Pinpoint the cell where the given text exists, returning its (x, y) midpoint coordinate. 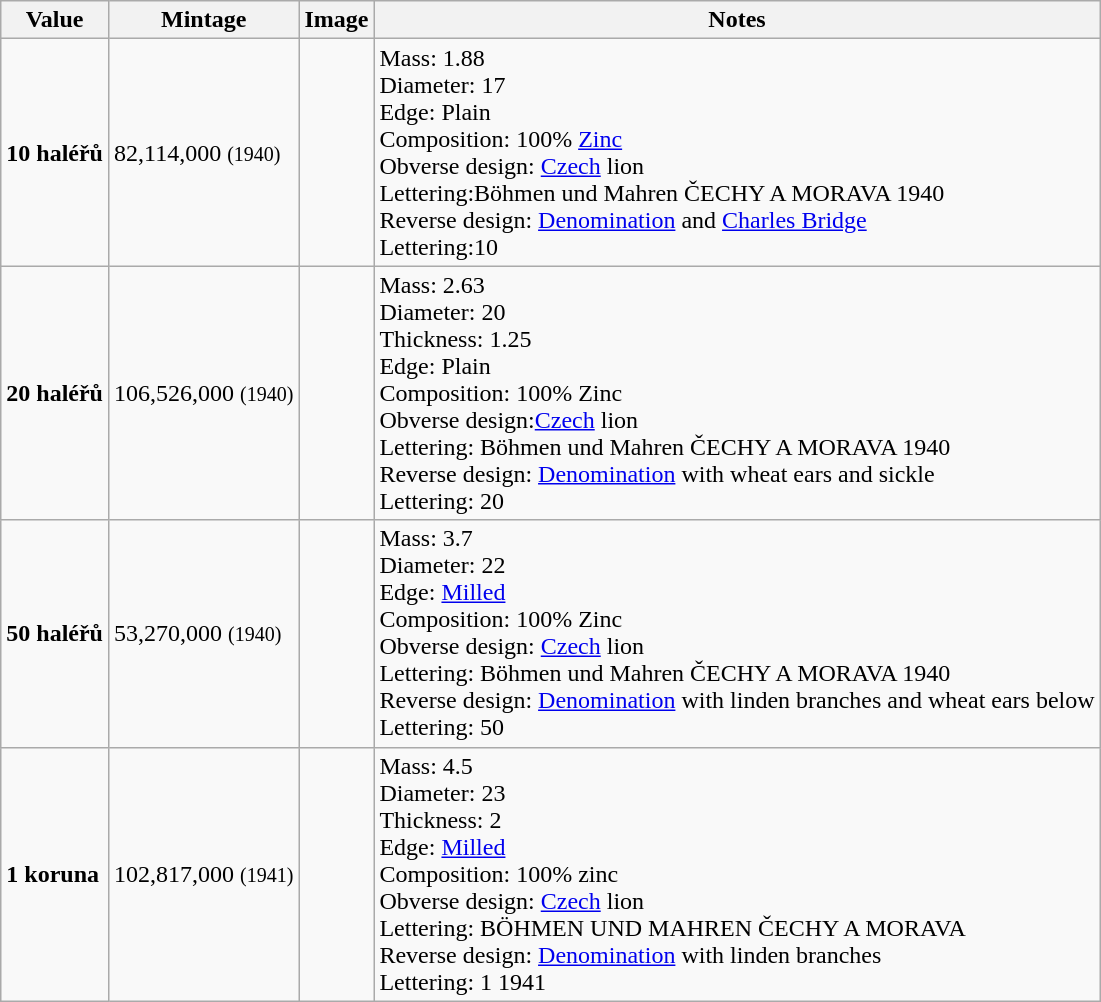
1 koruna (55, 874)
Mintage (203, 20)
10 haléřů (55, 152)
Value (55, 20)
20 haléřů (55, 393)
Image (336, 20)
Notes (737, 20)
53,270,000 (1940) (203, 634)
50 haléřů (55, 634)
102,817,000 (1941) (203, 874)
82,114,000 (1940) (203, 152)
106,526,000 (1940) (203, 393)
